Capture the cell that displays the provided text and extract its [x, y] central coordinate. 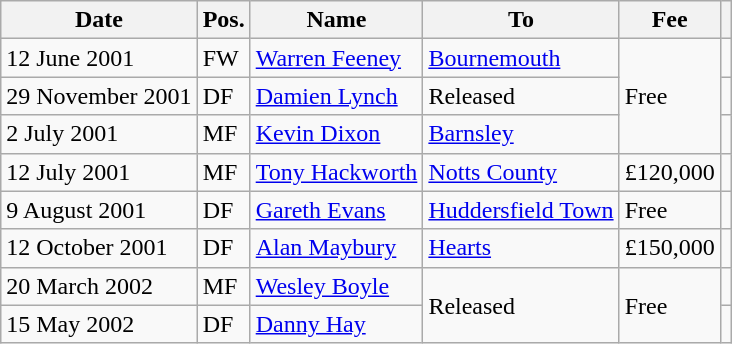
Hearts [521, 248]
20 March 2002 [99, 286]
Bournemouth [521, 58]
Huddersfield Town [521, 210]
Alan Maybury [336, 248]
Pos. [224, 20]
Danny Hay [336, 324]
12 October 2001 [99, 248]
Name [336, 20]
Wesley Boyle [336, 286]
Barnsley [521, 134]
Tony Hackworth [336, 172]
Damien Lynch [336, 96]
FW [224, 58]
Notts County [521, 172]
9 August 2001 [99, 210]
To [521, 20]
£120,000 [670, 172]
Kevin Dixon [336, 134]
12 July 2001 [99, 172]
£150,000 [670, 248]
Fee [670, 20]
12 June 2001 [99, 58]
2 July 2001 [99, 134]
15 May 2002 [99, 324]
Date [99, 20]
Gareth Evans [336, 210]
Warren Feeney [336, 58]
29 November 2001 [99, 96]
